Identify which cell holds the provided text, then report its (X, Y) central coordinate. 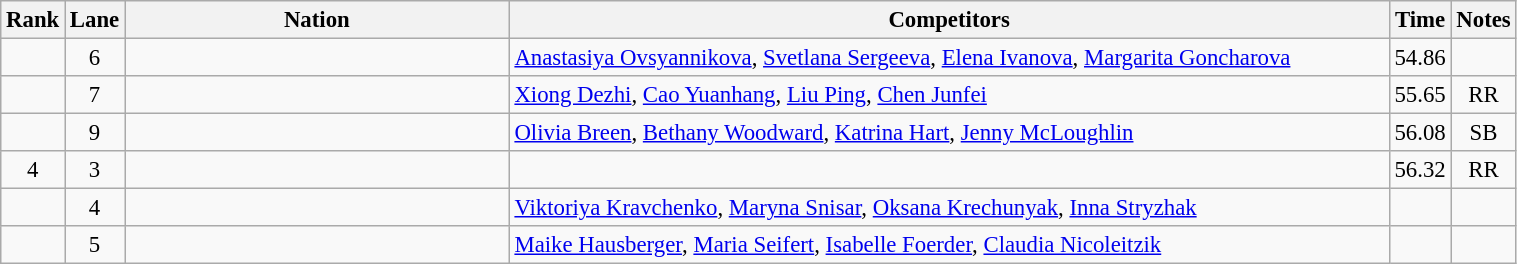
Maike Hausberger, Maria Seifert, Isabelle Foerder, Claudia Nicoleitzik (949, 245)
Competitors (949, 20)
Xiong Dezhi, Cao Yuanhang, Liu Ping, Chen Junfei (949, 95)
SB (1484, 133)
6 (95, 58)
Anastasiya Ovsyannikova, Svetlana Sergeeva, Elena Ivanova, Margarita Goncharova (949, 58)
55.65 (1420, 95)
Time (1420, 20)
Nation (318, 20)
56.32 (1420, 170)
7 (95, 95)
Lane (95, 20)
Olivia Breen, Bethany Woodward, Katrina Hart, Jenny McLoughlin (949, 133)
Notes (1484, 20)
54.86 (1420, 58)
9 (95, 133)
Rank (33, 20)
56.08 (1420, 133)
Viktoriya Kravchenko, Maryna Snisar, Oksana Krechunyak, Inna Stryzhak (949, 208)
5 (95, 245)
3 (95, 170)
